Find where the given text appears and provide that cell's center as [x, y] coordinate. 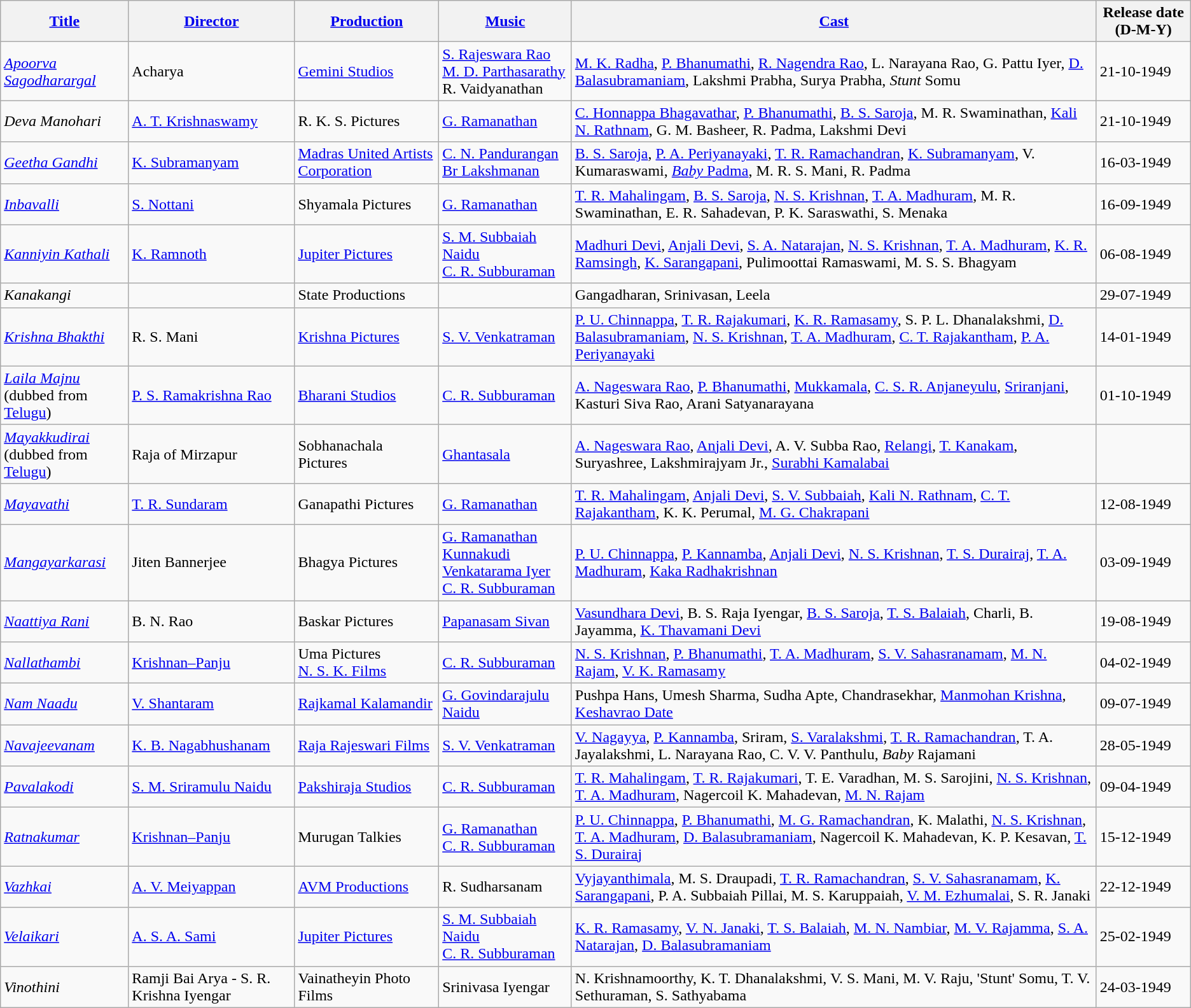
Kanakangi [65, 295]
Mayavathi [65, 504]
Title [65, 22]
Madhuri Devi, Anjali Devi, S. A. Natarajan, N. S. Krishnan, T. A. Madhuram, K. R. Ramsingh, K. Sarangapani, Pulimoottai Ramaswami, M. S. S. Bhagyam [833, 254]
T. R. Sundaram [211, 504]
Geetha Gandhi [65, 163]
06-08-1949 [1143, 254]
22-12-1949 [1143, 887]
Vainatheyin Photo Films [366, 986]
S. Rajeswara RaoM. D. ParthasarathyR. Vaidyanathan [505, 71]
04-02-1949 [1143, 663]
K. Subramanyam [211, 163]
Director [211, 22]
Nam Naadu [65, 704]
S. Nottani [211, 204]
A. Nageswara Rao, Anjali Devi, A. V. Subba Rao, Relangi, T. Kanakam, Suryashree, Lakshmirajyam Jr., Surabhi Kamalabai [833, 454]
Apoorva Sagodharargal [65, 71]
AVM Productions [366, 887]
Cast [833, 22]
State Productions [366, 295]
M. K. Radha, P. Bhanumathi, R. Nagendra Rao, L. Narayana Rao, G. Pattu Iyer, D. Balasubramaniam, Lakshmi Prabha, Surya Prabha, Stunt Somu [833, 71]
N. Krishnamoorthy, K. T. Dhanalakshmi, V. S. Mani, M. V. Raju, 'Stunt' Somu, T. V. Sethuraman, S. Sathyabama [833, 986]
19-08-1949 [1143, 621]
Ratnakumar [65, 837]
Krishna Pictures [366, 337]
Deva Manohari [65, 121]
Bhagya Pictures [366, 563]
Madras United Artists Corporation [366, 163]
01-10-1949 [1143, 395]
Baskar Pictures [366, 621]
Pavalakodi [65, 787]
Rajkamal Kalamandir [366, 704]
G. Govindarajulu Naidu [505, 704]
K. Ramnoth [211, 254]
29-07-1949 [1143, 295]
R. S. Mani [211, 337]
Music [505, 22]
P. S. Ramakrishna Rao [211, 395]
Gangadharan, Srinivasan, Leela [833, 295]
Uma PicturesN. S. K. Films [366, 663]
Papanasam Sivan [505, 621]
12-08-1949 [1143, 504]
B. S. Saroja, P. A. Periyanayaki, T. R. Ramachandran, K. Subramanyam, V. Kumaraswami, Baby Padma, M. R. S. Mani, R. Padma [833, 163]
T. R. Mahalingam, T. R. Rajakumari, T. E. Varadhan, M. S. Sarojini, N. S. Krishnan, T. A. Madhuram, Nagercoil K. Mahadevan, M. N. Rajam [833, 787]
T. R. Mahalingam, B. S. Saroja, N. S. Krishnan, T. A. Madhuram, M. R. Swaminathan, E. R. Sahadevan, P. K. Saraswathi, S. Menaka [833, 204]
R. K. S. Pictures [366, 121]
Vazhkai [65, 887]
Sobhanachala Pictures [366, 454]
Pakshiraja Studios [366, 787]
24-03-1949 [1143, 986]
Raja of Mirzapur [211, 454]
G. RamanathanKunnakudi Venkatarama IyerC. R. Subburaman [505, 563]
Kanniyin Kathali [65, 254]
A. Nageswara Rao, P. Bhanumathi, Mukkamala, C. S. R. Anjaneyulu, Sriranjani, Kasturi Siva Rao, Arani Satyanarayana [833, 395]
S. M. Sriramulu Naidu [211, 787]
C. N. PanduranganBr Lakshmanan [505, 163]
N. S. Krishnan, P. Bhanumathi, T. A. Madhuram, S. V. Sahasranamam, M. N. Rajam, V. K. Ramasamy [833, 663]
G. RamanathanC. R. Subburaman [505, 837]
Ramji Bai Arya - S. R. Krishna Iyengar [211, 986]
V. Shantaram [211, 704]
Release date (D-M-Y) [1143, 22]
Jiten Bannerjee [211, 563]
P. U. Chinnappa, P. Kannamba, Anjali Devi, N. S. Krishnan, T. S. Durairaj, T. A. Madhuram, Kaka Radhakrishnan [833, 563]
K. R. Ramasamy, V. N. Janaki, T. S. Balaiah, M. N. Nambiar, M. V. Rajamma, S. A. Natarajan, D. Balasubramaniam [833, 937]
Naattiya Rani [65, 621]
Srinivasa Iyengar [505, 986]
Krishna Bhakthi [65, 337]
Shyamala Pictures [366, 204]
Raja Rajeswari Films [366, 746]
28-05-1949 [1143, 746]
A. T. Krishnaswamy [211, 121]
03-09-1949 [1143, 563]
Mayakkudirai(dubbed from Telugu) [65, 454]
Ghantasala [505, 454]
25-02-1949 [1143, 937]
Laila Majnu(dubbed from Telugu) [65, 395]
Bharani Studios [366, 395]
A. S. A. Sami [211, 937]
Mangayarkarasi [65, 563]
Ganapathi Pictures [366, 504]
09-04-1949 [1143, 787]
Production [366, 22]
Nallathambi [65, 663]
16-03-1949 [1143, 163]
B. N. Rao [211, 621]
K. B. Nagabhushanam [211, 746]
Pushpa Hans, Umesh Sharma, Sudha Apte, Chandrasekhar, Manmohan Krishna, Keshavrao Date [833, 704]
Murugan Talkies [366, 837]
Vasundhara Devi, B. S. Raja Iyengar, B. S. Saroja, T. S. Balaiah, Charli, B. Jayamma, K. Thavamani Devi [833, 621]
T. R. Mahalingam, Anjali Devi, S. V. Subbaiah, Kali N. Rathnam, C. T. Rajakantham, K. K. Perumal, M. G. Chakrapani [833, 504]
14-01-1949 [1143, 337]
R. Sudharsanam [505, 887]
C. Honnappa Bhagavathar, P. Bhanumathi, B. S. Saroja, M. R. Swaminathan, Kali N. Rathnam, G. M. Basheer, R. Padma, Lakshmi Devi [833, 121]
15-12-1949 [1143, 837]
16-09-1949 [1143, 204]
Vinothini [65, 986]
Velaikari [65, 937]
A. V. Meiyappan [211, 887]
Acharya [211, 71]
Gemini Studios [366, 71]
Inbavalli [65, 204]
V. Nagayya, P. Kannamba, Sriram, S. Varalakshmi, T. R. Ramachandran, T. A. Jayalakshmi, L. Narayana Rao, C. V. V. Panthulu, Baby Rajamani [833, 746]
09-07-1949 [1143, 704]
Navajeevanam [65, 746]
